Locate the cell with the specified text and output its [x, y] center coordinate. 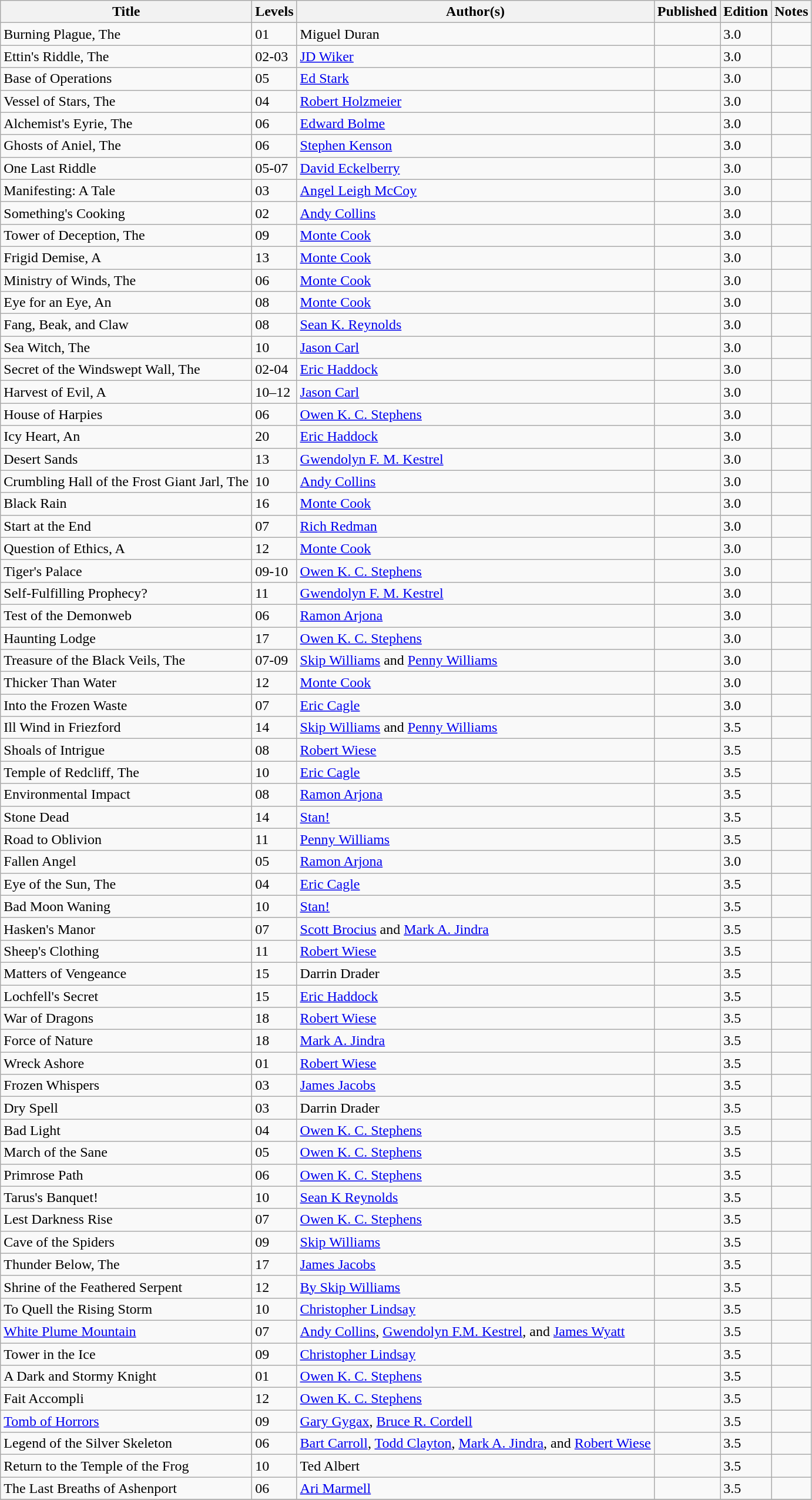
20 [274, 437]
Notes [791, 12]
Road to Oblivion [126, 839]
Test of the Demonweb [126, 615]
House of Harpies [126, 414]
David Eckelberry [475, 168]
Gary Gygax, Bruce R. Cordell [475, 1421]
Bad Light [126, 1130]
02 [274, 213]
Icy Heart, An [126, 437]
Fait Accompli [126, 1399]
March of the Sane [126, 1153]
Vessel of Stars, The [126, 101]
Eye for an Eye, An [126, 303]
War of Dragons [126, 1019]
Stone Dead [126, 817]
One Last Riddle [126, 168]
Thicker Than Water [126, 683]
02-03 [274, 56]
07-09 [274, 661]
Angel Leigh McCoy [475, 190]
Robert Holzmeier [475, 101]
Cave of the Spiders [126, 1242]
Ari Marmell [475, 1488]
Base of Operations [126, 79]
Start at the End [126, 526]
Haunting Lodge [126, 638]
Hasken's Manor [126, 929]
Fallen Angel [126, 862]
Edward Bolme [475, 123]
Sean K Reynolds [475, 1197]
Ed Stark [475, 79]
Sheep's Clothing [126, 951]
Legend of the Silver Skeleton [126, 1444]
Shrine of the Feathered Serpent [126, 1287]
Edition [746, 12]
16 [274, 504]
Environmental Impact [126, 795]
Levels [274, 12]
To Quell the Rising Storm [126, 1309]
Thunder Below, The [126, 1264]
Eye of the Sun, The [126, 884]
Frigid Demise, A [126, 257]
Return to the Temple of the Frog [126, 1466]
Self-Fulfilling Prophecy? [126, 593]
Stephen Kenson [475, 146]
White Plume Mountain [126, 1331]
Sea Witch, The [126, 347]
Black Rain [126, 504]
10–12 [274, 392]
Manifesting: A Tale [126, 190]
The Last Breaths of Ashenport [126, 1488]
Andy Collins, Gwendolyn F.M. Kestrel, and James Wyatt [475, 1331]
05-07 [274, 168]
Crumbling Hall of the Frost Giant Jarl, The [126, 481]
Primrose Path [126, 1175]
Bart Carroll, Todd Clayton, Mark A. Jindra, and Robert Wiese [475, 1444]
Treasure of the Black Veils, The [126, 661]
Skip Williams [475, 1242]
Rich Redman [475, 526]
Tarus's Banquet! [126, 1197]
02-04 [274, 370]
Question of Ethics, A [126, 548]
Temple of Redcliff, The [126, 772]
Shoals of Intrigue [126, 750]
Secret of the Windswept Wall, The [126, 370]
Ghosts of Aniel, The [126, 146]
Ill Wind in Friezford [126, 728]
Force of Nature [126, 1041]
Ted Albert [475, 1466]
Something's Cooking [126, 213]
Wreck Ashore [126, 1063]
Lochfell's Secret [126, 996]
Ministry of Winds, The [126, 280]
Dry Spell [126, 1108]
Published [687, 12]
A Dark and Stormy Knight [126, 1377]
09-10 [274, 571]
Burning Plague, The [126, 34]
Desert Sands [126, 459]
Ettin's Riddle, The [126, 56]
Tiger's Palace [126, 571]
Frozen Whispers [126, 1086]
Lest Darkness Rise [126, 1220]
Into the Frozen Waste [126, 705]
Fang, Beak, and Claw [126, 325]
Bad Moon Waning [126, 906]
Alchemist's Eyrie, The [126, 123]
Sean K. Reynolds [475, 325]
Mark A. Jindra [475, 1041]
Tower of Deception, The [126, 235]
Penny Williams [475, 839]
Matters of Vengeance [126, 973]
JD Wiker [475, 56]
Harvest of Evil, A [126, 392]
Scott Brocius and Mark A. Jindra [475, 929]
Tower in the Ice [126, 1354]
Miguel Duran [475, 34]
By Skip Williams [475, 1287]
Title [126, 12]
Tomb of Horrors [126, 1421]
Author(s) [475, 12]
